Pinpoint the cell where the given text exists, returning its (x, y) midpoint coordinate. 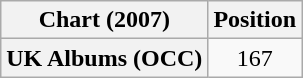
UK Albums (OCC) (104, 58)
Chart (2007) (104, 20)
Position (255, 20)
167 (255, 58)
